Capture the cell that displays the provided text and extract its (X, Y) central coordinate. 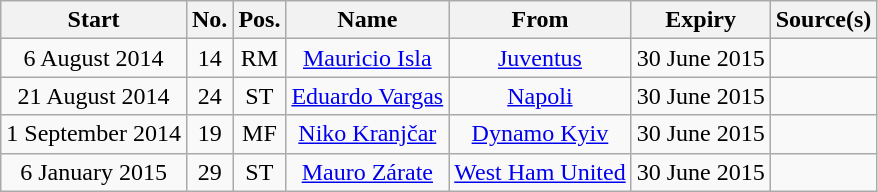
Source(s) (824, 20)
Dynamo Kyiv (540, 134)
Juventus (540, 58)
Niko Kranjčar (368, 134)
14 (209, 58)
MF (260, 134)
6 August 2014 (94, 58)
West Ham United (540, 172)
From (540, 20)
29 (209, 172)
Expiry (700, 20)
Start (94, 20)
Name (368, 20)
21 August 2014 (94, 96)
No. (209, 20)
Mauricio Isla (368, 58)
RM (260, 58)
Eduardo Vargas (368, 96)
Napoli (540, 96)
Mauro Zárate (368, 172)
Pos. (260, 20)
19 (209, 134)
24 (209, 96)
1 September 2014 (94, 134)
6 January 2015 (94, 172)
